Determine the (x, y) coordinate at the center of the cell enclosing the given text.  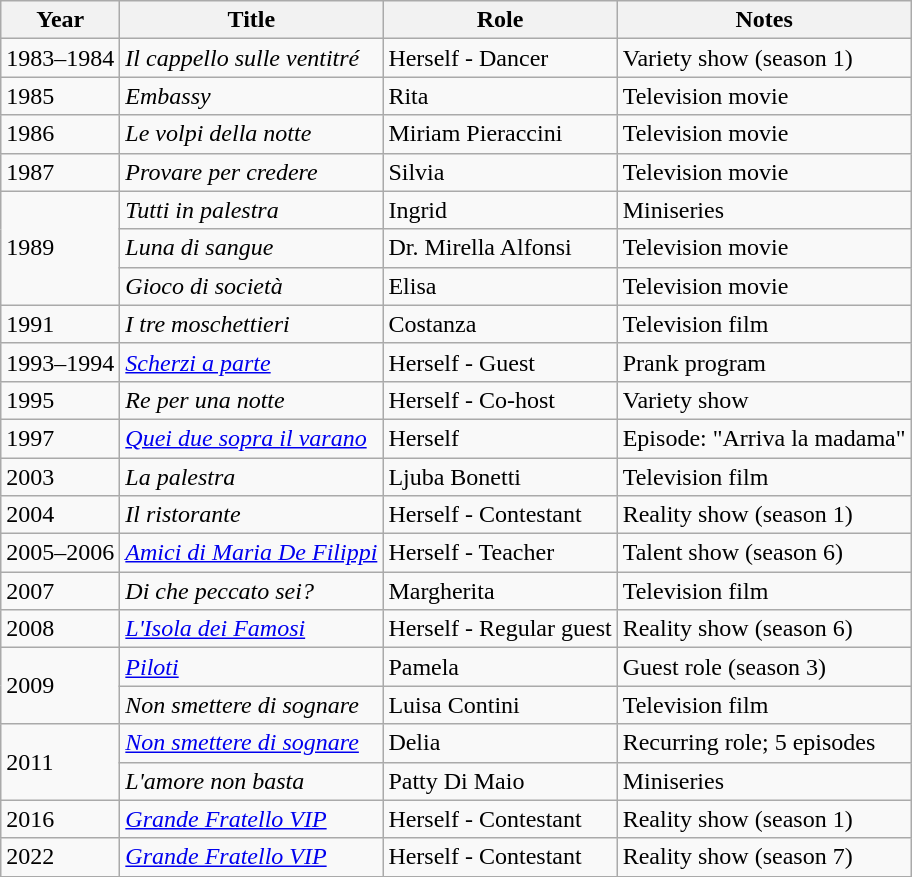
Costanza (500, 324)
Amici di Maria De Filippi (252, 553)
1995 (60, 400)
2005–2006 (60, 553)
Reality show (season 7) (764, 857)
1986 (60, 134)
Embassy (252, 96)
1983–1984 (60, 58)
1987 (60, 172)
Il cappello sulle ventitré (252, 58)
Silvia (500, 172)
1993–1994 (60, 362)
2009 (60, 686)
Provare per credere (252, 172)
1997 (60, 438)
Herself (500, 438)
2016 (60, 819)
L'amore non basta (252, 781)
Herself - Guest (500, 362)
Talent show (season 6) (764, 553)
2007 (60, 591)
Reality show (season 6) (764, 629)
Episode: "Arriva la madama" (764, 438)
Recurring role; 5 episodes (764, 743)
Dr. Mirella Alfonsi (500, 248)
La palestra (252, 477)
1985 (60, 96)
I tre moschettieri (252, 324)
Quei due sopra il varano (252, 438)
Gioco di società (252, 286)
Margherita (500, 591)
2008 (60, 629)
Variety show (764, 400)
Rita (500, 96)
Pamela (500, 667)
2022 (60, 857)
Luisa Contini (500, 705)
Scherzi a parte (252, 362)
2011 (60, 762)
Le volpi della notte (252, 134)
Guest role (season 3) (764, 667)
2004 (60, 515)
Title (252, 20)
Di che peccato sei? (252, 591)
Ljuba Bonetti (500, 477)
Miriam Pieraccini (500, 134)
Variety show (season 1) (764, 58)
Herself - Dancer (500, 58)
Luna di sangue (252, 248)
Herself - Teacher (500, 553)
Il ristorante (252, 515)
Role (500, 20)
1989 (60, 248)
Notes (764, 20)
L'Isola dei Famosi (252, 629)
Ingrid (500, 210)
Piloti (252, 667)
1991 (60, 324)
2003 (60, 477)
Elisa (500, 286)
Herself - Co-host (500, 400)
Tutti in palestra (252, 210)
Year (60, 20)
Prank program (764, 362)
Patty Di Maio (500, 781)
Herself - Regular guest (500, 629)
Re per una notte (252, 400)
Delia (500, 743)
